Locate the cell with the specified text and output its (X, Y) center coordinate. 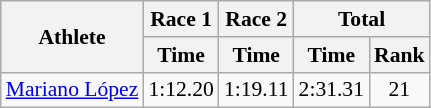
Race 1 (180, 19)
Rank (400, 55)
1:12.20 (180, 90)
2:31.31 (332, 90)
21 (400, 90)
Mariano López (72, 90)
Race 2 (256, 19)
Total (362, 19)
Athlete (72, 36)
1:19.11 (256, 90)
